Scan for the cell matching the given text and deliver its [x, y] coordinate at center. 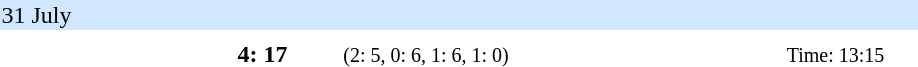
31 July [459, 15]
